Scan for the cell matching the given text and deliver its [x, y] coordinate at center. 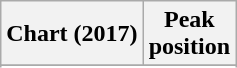
Chart (2017) [72, 34]
Peak position [189, 34]
